Return [x, y] of the center of cell containing provided text 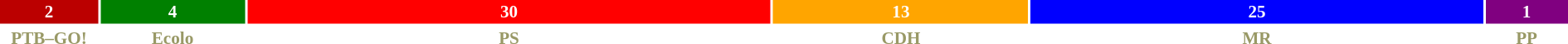
25 [1258, 12]
13 [901, 12]
1 [1527, 12]
30 [509, 12]
4 [173, 12]
2 [49, 12]
